Search for the cell housing the specified text and yield its [x, y] center coordinate. 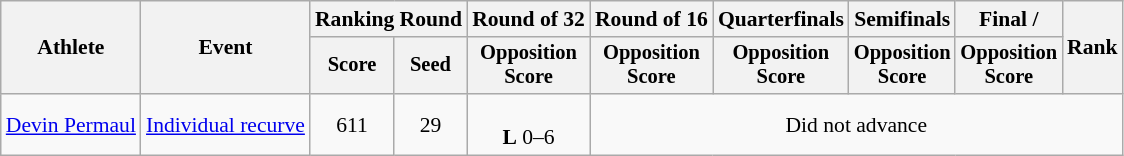
29 [430, 124]
Semifinals [902, 19]
L 0–6 [528, 124]
Seed [430, 66]
Round of 32 [528, 19]
Score [352, 66]
Rank [1092, 48]
Athlete [71, 48]
Did not advance [856, 124]
Individual recurve [226, 124]
Ranking Round [388, 19]
Quarterfinals [781, 19]
Final / [1008, 19]
Event [226, 48]
Devin Permaul [71, 124]
611 [352, 124]
Round of 16 [652, 19]
